Provide the [x, y] coordinate of the cell's center where the given text is located.  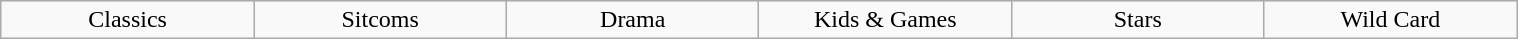
Wild Card [1390, 20]
Sitcoms [380, 20]
Stars [1138, 20]
Drama [632, 20]
Classics [128, 20]
Kids & Games [886, 20]
